Extract the [X, Y] coordinate from the center of the cell holding the provided text.  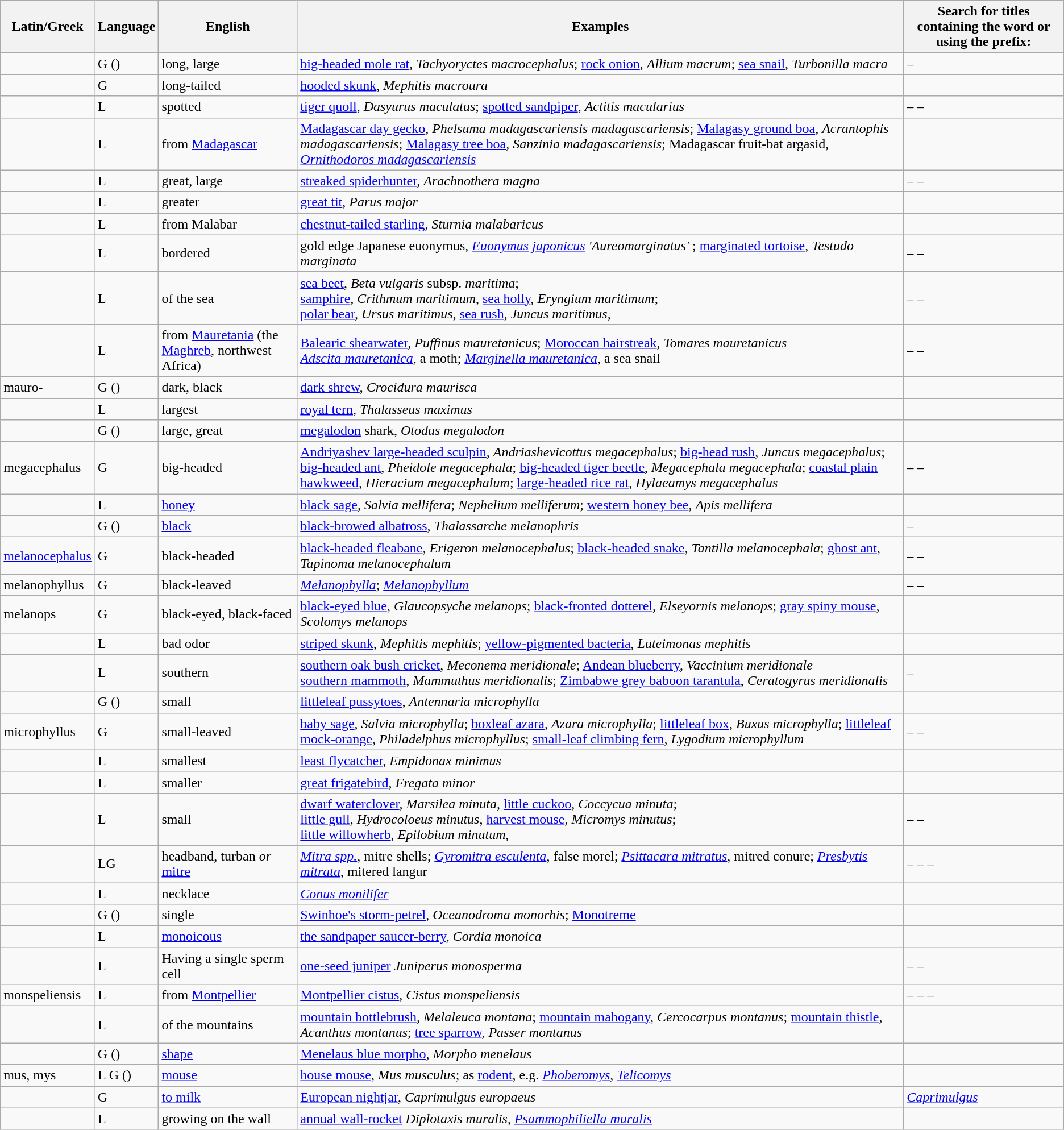
striped skunk, Mephitis mephitis; yellow-pigmented bacteria, Luteimonas mephitis [600, 643]
mauro- [48, 387]
big-headed mole rat, Tachyoryctes macrocephalus; rock onion, Allium macrum; sea snail, Turbonilla macra [600, 64]
microphyllus [48, 731]
black-headed fleabane, Erigeron melanocephalus; black-headed snake, Tantilla melanocephala; ghost ant, Tapinoma melanocephalum [600, 556]
of the sea [228, 298]
Swinhoe's storm-petrel, Oceanodroma monorhis; Monotreme [600, 915]
house mouse, Mus musculus; as rodent, e.g. Phoberomys, Telicomys [600, 1075]
single [228, 915]
Montpellier cistus, Cistus monspeliensis [600, 995]
spotted [228, 107]
mus, mys [48, 1075]
gold edge Japanese euonymus, Euonymus japonicus 'Aureomarginatus' ; marginated tortoise, Testudo marginata [600, 254]
Latin/Greek [48, 27]
mouse [228, 1075]
chestnut-tailed starling, Sturnia malabaricus [600, 224]
great frigatebird, Fregata minor [600, 782]
monoicous [228, 937]
megacephalus [48, 468]
great tit, Parus major [600, 202]
Menelaus blue morpho, Morpho menelaus [600, 1054]
Caprimulgus [983, 1097]
shape [228, 1054]
European nightjar, Caprimulgus europaeus [600, 1097]
melanophyllus [48, 585]
growing on the wall [228, 1119]
bad odor [228, 643]
tiger quoll, Dasyurus maculatus; spotted sandpiper, Actitis macularius [600, 107]
black-headed [228, 556]
smallest [228, 761]
Search for titles containing the word or using the prefix: [983, 27]
dark shrew, Crocidura maurisca [600, 387]
LG [126, 864]
monspeliensis [48, 995]
black-eyed blue, Glaucopsyche melanops; black-fronted dotterel, Elseyornis melanops; gray spiny mouse, Scolomys melanops [600, 614]
black-eyed, black-faced [228, 614]
L G () [126, 1075]
English [228, 27]
honey [228, 505]
Melanophylla; Melanophyllum [600, 585]
Language [126, 27]
big-headed [228, 468]
megalodon shark, Otodus megalodon [600, 431]
great, large [228, 181]
streaked spiderhunter, Arachnothera magna [600, 181]
hooded skunk, Mephitis macroura [600, 85]
annual wall-rocket Diplotaxis muralis, Psammophiliella muralis [600, 1119]
littleleaf pussytoes, Antennaria microphylla [600, 702]
black sage, Salvia mellifera; Nephelium melliferum; western honey bee, Apis mellifera [600, 505]
to milk [228, 1097]
least flycatcher, Empidonax minimus [600, 761]
long, large [228, 64]
bordered [228, 254]
from Malabar [228, 224]
Mitra spp., mitre shells; Gyromitra esculenta, false morel; Psittacara mitratus, mitred conure; Presbytis mitrata, mitered langur [600, 864]
from Montpellier [228, 995]
necklace [228, 893]
black-leaved [228, 585]
Balearic shearwater, Puffinus mauretanicus; Moroccan hairstreak, Tomares mauretanicusAdscita mauretanica, a moth; Marginella mauretanica, a sea snail [600, 350]
largest [228, 409]
large, great [228, 431]
black [228, 526]
melanops [48, 614]
black-browed albatross, Thalassarche melanophris [600, 526]
greater [228, 202]
smaller [228, 782]
of the mountains [228, 1024]
one-seed juniper Juniperus monosperma [600, 966]
from Madagascar [228, 144]
dark, black [228, 387]
royal tern, Thalasseus maximus [600, 409]
small-leaved [228, 731]
long-tailed [228, 85]
the sandpaper saucer-berry, Cordia monoica [600, 937]
melanocephalus [48, 556]
Examples [600, 27]
southern [228, 673]
headband, turban or mitre [228, 864]
Having a single sperm cell [228, 966]
Conus monilifer [600, 893]
from Mauretania (the Maghreb, northwest Africa) [228, 350]
mountain bottlebrush, Melaleuca montana; mountain mahogany, Cercocarpus montanus; mountain thistle, Acanthus montanus; tree sparrow, Passer montanus [600, 1024]
